Detect which cell encompasses the target text, then output its (X, Y) center coordinate. 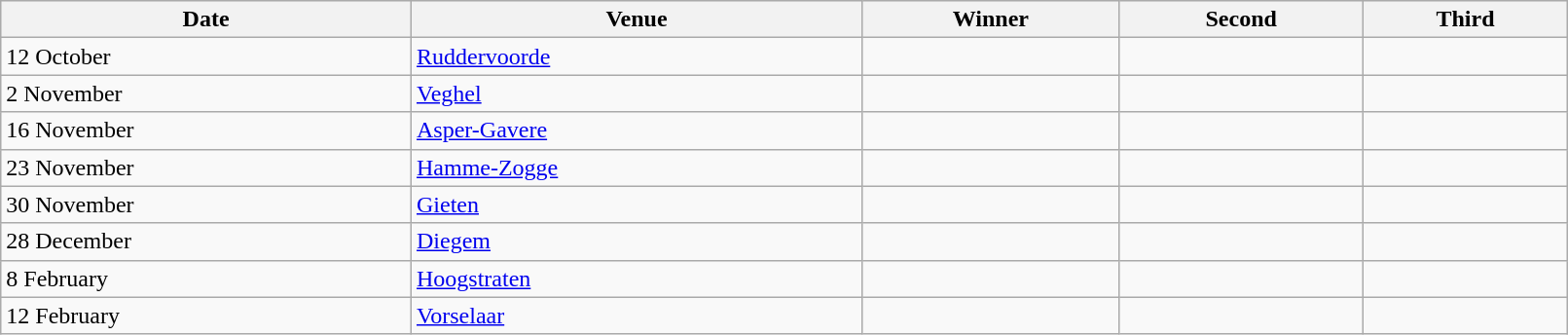
Asper-Gavere (637, 130)
Gieten (637, 205)
12 October (206, 56)
Ruddervoorde (637, 56)
16 November (206, 130)
Date (206, 19)
Vorselaar (637, 316)
Hamme-Zogge (637, 167)
2 November (206, 93)
28 December (206, 242)
Veghel (637, 93)
30 November (206, 205)
Venue (637, 19)
Second (1241, 19)
Hoogstraten (637, 279)
Diegem (637, 242)
12 February (206, 316)
8 February (206, 279)
Third (1466, 19)
Winner (991, 19)
23 November (206, 167)
